Identify which cell holds the provided text, then report its (x, y) central coordinate. 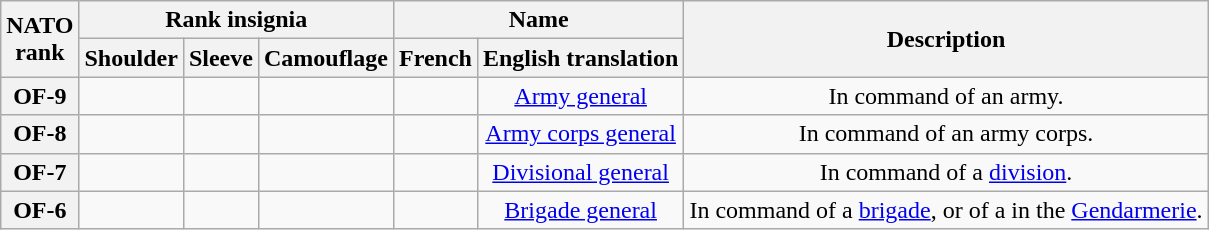
OF-6 (40, 210)
English translation (580, 58)
Army corps general (580, 134)
OF-9 (40, 96)
OF-7 (40, 172)
In command of an army corps. (946, 134)
Brigade general (580, 210)
Shoulder (131, 58)
NATOrank (40, 39)
OF-8 (40, 134)
Description (946, 39)
Rank insignia (236, 20)
French (435, 58)
In command of a division. (946, 172)
In command of a brigade, or of a in the Gendarmerie. (946, 210)
Army general (580, 96)
Sleeve (220, 58)
Name (538, 20)
Camouflage (326, 58)
Divisional general (580, 172)
In command of an army. (946, 96)
